Locate the cell with the specified text and output its (x, y) center coordinate. 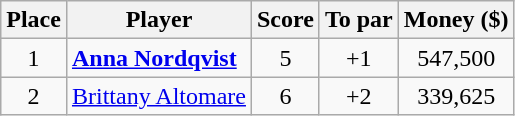
+1 (358, 58)
Anna Nordqvist (158, 58)
6 (285, 96)
547,500 (456, 58)
Player (158, 20)
To par (358, 20)
Brittany Altomare (158, 96)
Score (285, 20)
Place (34, 20)
339,625 (456, 96)
1 (34, 58)
Money ($) (456, 20)
+2 (358, 96)
5 (285, 58)
2 (34, 96)
